Scan for the cell matching the given text and deliver its [X, Y] coordinate at center. 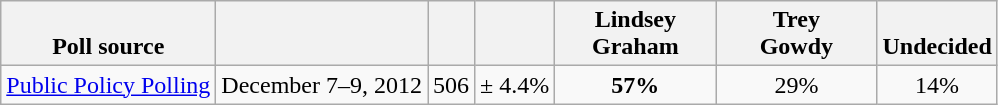
TreyGowdy [796, 34]
Public Policy Polling [108, 85]
506 [452, 85]
57% [636, 85]
± 4.4% [515, 85]
LindseyGraham [636, 34]
29% [796, 85]
December 7–9, 2012 [322, 85]
14% [937, 85]
Poll source [108, 34]
Undecided [937, 34]
